Identify which cell holds the provided text, then report its [x, y] central coordinate. 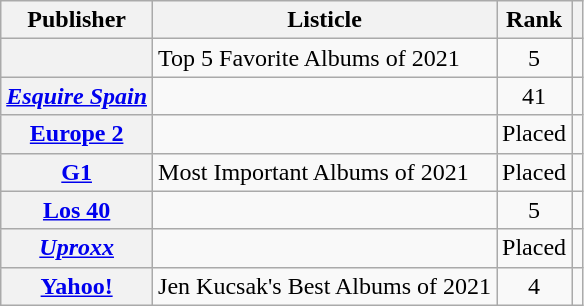
Yahoo! [77, 286]
Uproxx [77, 248]
41 [534, 96]
Most Important Albums of 2021 [325, 172]
Jen Kucsak's Best Albums of 2021 [325, 286]
G1 [77, 172]
Esquire Spain [77, 96]
Publisher [77, 20]
Listicle [325, 20]
4 [534, 286]
Top 5 Favorite Albums of 2021 [325, 58]
Rank [534, 20]
Los 40 [77, 210]
Europe 2 [77, 134]
